Return [x, y] of the center of cell containing provided text 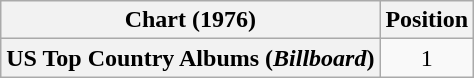
US Top Country Albums (Billboard) [190, 58]
Position [427, 20]
1 [427, 58]
Chart (1976) [190, 20]
